Capture the cell that displays the provided text and extract its (X, Y) central coordinate. 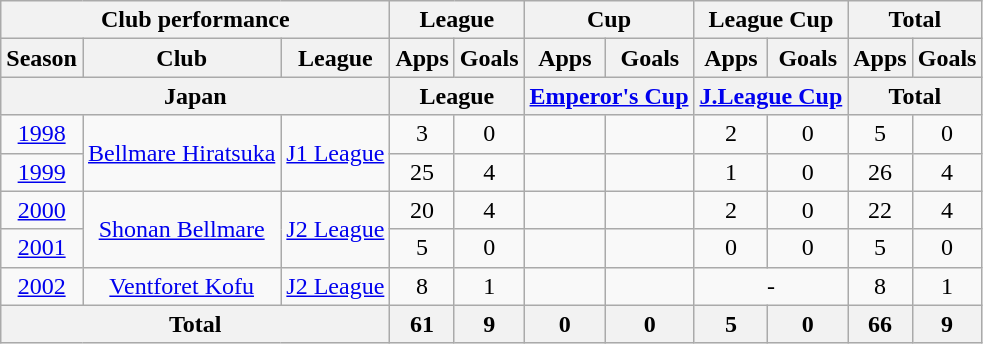
20 (422, 210)
Club (181, 58)
J1 League (336, 153)
League Cup (771, 20)
Club performance (196, 20)
1999 (42, 172)
Ventforet Kofu (181, 286)
22 (880, 210)
1998 (42, 134)
Cup (609, 20)
26 (880, 172)
61 (422, 324)
Season (42, 58)
Shonan Bellmare (181, 229)
Japan (196, 96)
25 (422, 172)
Emperor's Cup (609, 96)
- (771, 286)
2000 (42, 210)
2001 (42, 248)
J.League Cup (771, 96)
66 (880, 324)
2002 (42, 286)
3 (422, 134)
Bellmare Hiratsuka (181, 153)
